From the cell containing the given text, extract its center point as [x, y] coordinate. 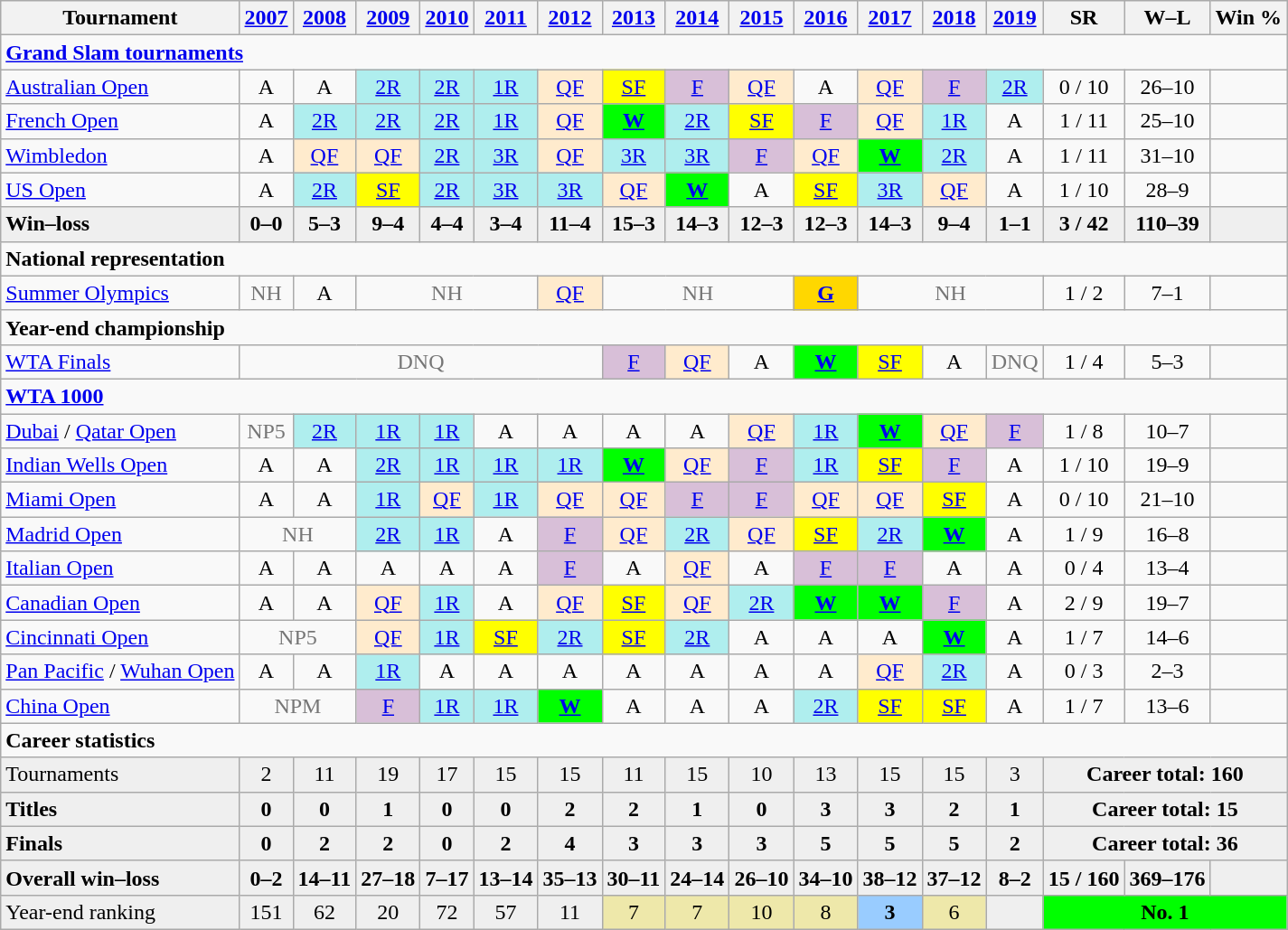
US Open [120, 190]
57 [506, 912]
Career statistics [644, 740]
2 / 9 [1084, 603]
Wimbledon [120, 155]
31–10 [1168, 155]
17 [447, 775]
16–8 [1168, 534]
SR [1084, 18]
2015 [761, 18]
19–7 [1168, 603]
2–3 [1168, 672]
110–39 [1168, 224]
Tournament [120, 18]
2013 [634, 18]
27–18 [389, 878]
8 [826, 912]
WTA 1000 [644, 396]
13 [826, 775]
Overall win–loss [120, 878]
Win % [1249, 18]
4–4 [447, 224]
Italian Open [120, 568]
6 [954, 912]
Pan Pacific / Wuhan Open [120, 672]
13–14 [506, 878]
1 / 2 [1084, 293]
2010 [447, 18]
2017 [889, 18]
0–2 [266, 878]
2011 [506, 18]
Dubai / Qatar Open [120, 431]
2007 [266, 18]
19 [389, 775]
13–4 [1168, 568]
15–3 [634, 224]
7–17 [447, 878]
30–11 [634, 878]
National representation [644, 258]
37–12 [954, 878]
1 / 4 [1084, 362]
Canadian Open [120, 603]
0–0 [266, 224]
Summer Olympics [120, 293]
2018 [954, 18]
NPM [298, 706]
7–1 [1168, 293]
2019 [1014, 18]
19–9 [1168, 465]
W–L [1168, 18]
3–4 [506, 224]
25–10 [1168, 121]
4 [569, 843]
Finals [120, 843]
Year-end ranking [120, 912]
Tournaments [120, 775]
35–13 [569, 878]
1 / 8 [1084, 431]
French Open [120, 121]
11–4 [569, 224]
369–176 [1168, 878]
2014 [698, 18]
15 / 160 [1084, 878]
28–9 [1168, 190]
8–2 [1014, 878]
Career total: 160 [1164, 775]
Indian Wells Open [120, 465]
2009 [389, 18]
Madrid Open [120, 534]
14–11 [324, 878]
14–6 [1168, 637]
Grand Slam tournaments [644, 52]
0 / 4 [1084, 568]
34–10 [826, 878]
10–7 [1168, 431]
Miami Open [120, 500]
Year-end championship [644, 327]
20 [389, 912]
1–1 [1014, 224]
Australian Open [120, 87]
G [826, 293]
21–10 [1168, 500]
62 [324, 912]
Titles [120, 809]
Win–loss [120, 224]
1 / 9 [1084, 534]
Cincinnati Open [120, 637]
151 [266, 912]
2016 [826, 18]
China Open [120, 706]
3 / 42 [1084, 224]
38–12 [889, 878]
2008 [324, 18]
13–6 [1168, 706]
No. 1 [1164, 912]
2012 [569, 18]
Career total: 36 [1164, 843]
72 [447, 912]
Career total: 15 [1164, 809]
24–14 [698, 878]
WTA Finals [120, 362]
0 / 3 [1084, 672]
